Scan for the cell matching the given text and deliver its (x, y) coordinate at center. 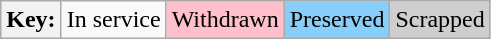
In service (114, 20)
Preserved (337, 20)
Scrapped (440, 20)
Key: (31, 20)
Withdrawn (225, 20)
